Capture the cell that displays the provided text and extract its (X, Y) central coordinate. 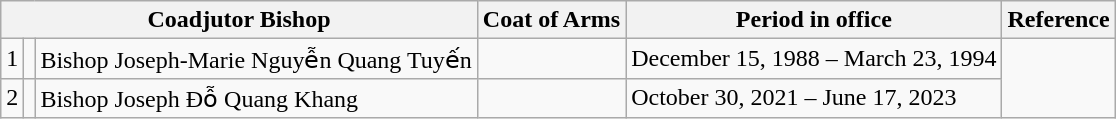
December 15, 1988 – March 23, 1994 (814, 59)
Bishop Joseph-Marie Nguyễn Quang Tuyến (256, 59)
Period in office (814, 20)
Bishop Joseph Đỗ Quang Khang (256, 98)
Reference (1058, 20)
Coat of Arms (551, 20)
1 (12, 59)
October 30, 2021 – June 17, 2023 (814, 98)
2 (12, 98)
Coadjutor Bishop (240, 20)
